Return [X, Y] of the center of cell containing provided text 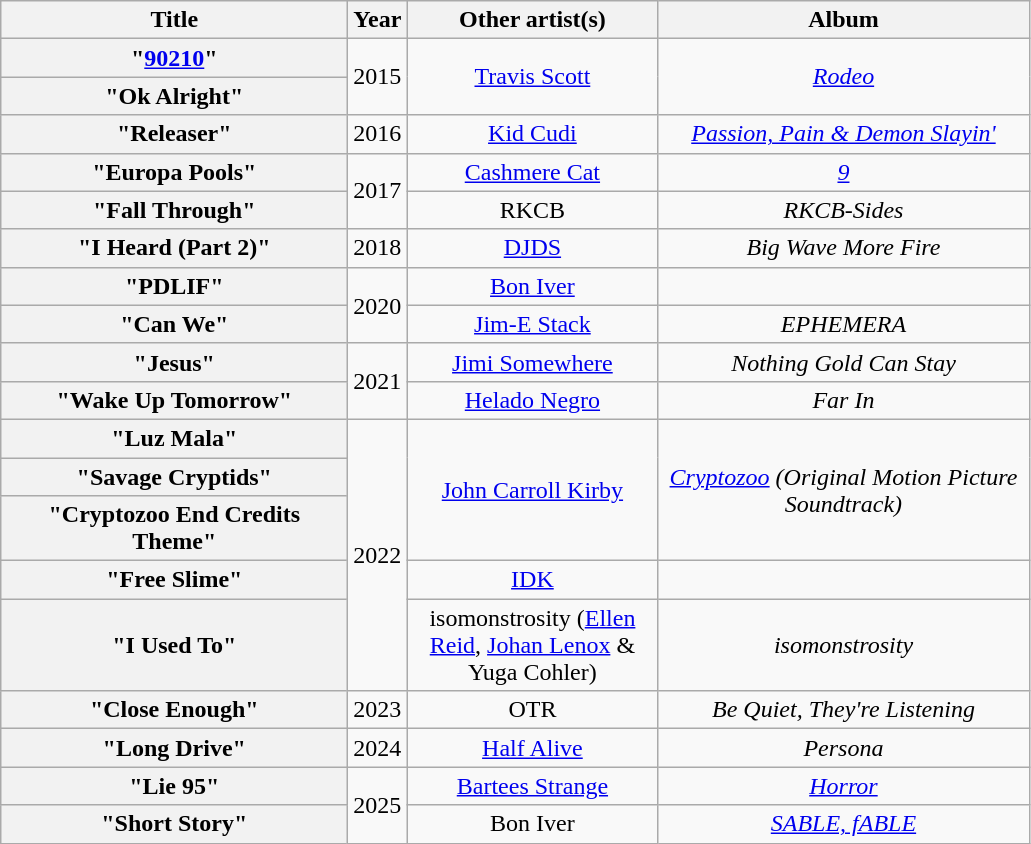
Be Quiet, They're Listening [844, 710]
2023 [378, 710]
2020 [378, 305]
"Savage Cryptids" [174, 477]
"Wake Up Tomorrow" [174, 400]
EPHEMERA [844, 324]
Album [844, 20]
"Short Story" [174, 824]
Cashmere Cat [532, 172]
2024 [378, 748]
isomonstrosity [844, 645]
2017 [378, 191]
"Lie 95" [174, 786]
Kid Cudi [532, 134]
RKCB [532, 210]
Rodeo [844, 77]
9 [844, 172]
2025 [378, 805]
DJDS [532, 248]
Bartees Strange [532, 786]
2022 [378, 554]
"Releaser" [174, 134]
SABLE, fABLE [844, 824]
"I Heard (Part 2)" [174, 248]
"Fall Through" [174, 210]
Jimi Somewhere [532, 362]
Far In [844, 400]
Passion, Pain & Demon Slayin' [844, 134]
Persona [844, 748]
"Europa Pools" [174, 172]
Horror [844, 786]
"Free Slime" [174, 580]
Nothing Gold Can Stay [844, 362]
2016 [378, 134]
Year [378, 20]
"PDLIF" [174, 286]
"I Used To" [174, 645]
"Close Enough" [174, 710]
"Long Drive" [174, 748]
Travis Scott [532, 77]
Cryptozoo (Original Motion Picture Soundtrack) [844, 490]
"Can We" [174, 324]
Jim-E Stack [532, 324]
"Jesus" [174, 362]
"Ok Alright" [174, 96]
2021 [378, 381]
IDK [532, 580]
Half Alive [532, 748]
Big Wave More Fire [844, 248]
Title [174, 20]
2015 [378, 77]
Helado Negro [532, 400]
"Cryptozoo End Credits Theme" [174, 528]
"90210" [174, 58]
Other artist(s) [532, 20]
"Luz Mala" [174, 438]
2018 [378, 248]
John Carroll Kirby [532, 490]
isomonstrosity (Ellen Reid, Johan Lenox & Yuga Cohler) [532, 645]
RKCB-Sides [844, 210]
OTR [532, 710]
